Return (X, Y) of the center of cell containing provided text 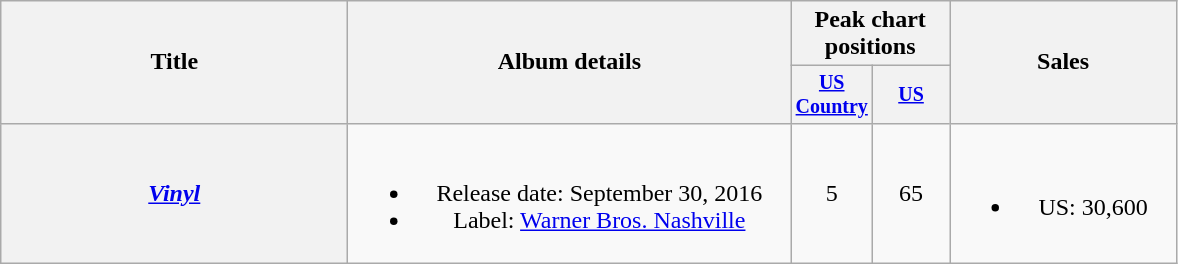
Sales (1064, 62)
Album details (570, 62)
US: 30,600 (1064, 193)
Vinyl (174, 193)
65 (912, 193)
Title (174, 62)
Release date: September 30, 2016Label: Warner Bros. Nashville (570, 193)
Peak chartpositions (870, 34)
5 (832, 193)
US Country (832, 94)
US (912, 94)
